Output the (x, y) coordinate of the center of the cell containing the given text.  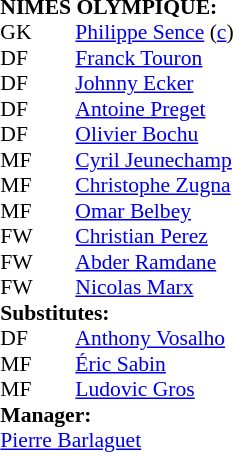
Abder Ramdane (154, 262)
Nicolas Marx (154, 287)
Éric Sabin (154, 364)
Johnny Ecker (154, 83)
Philippe Sence (c) (154, 33)
Christian Perez (154, 237)
Olivier Bochu (154, 135)
Christophe Zugna (154, 185)
Substitutes: (116, 313)
Ludovic Gros (154, 389)
Antoine Preget (154, 109)
Franck Touron (154, 58)
Manager: (116, 415)
Cyril Jeunechamp (154, 160)
Omar Belbey (154, 211)
Anthony Vosalho (154, 339)
GK (19, 33)
